Capture the cell that displays the provided text and extract its [x, y] central coordinate. 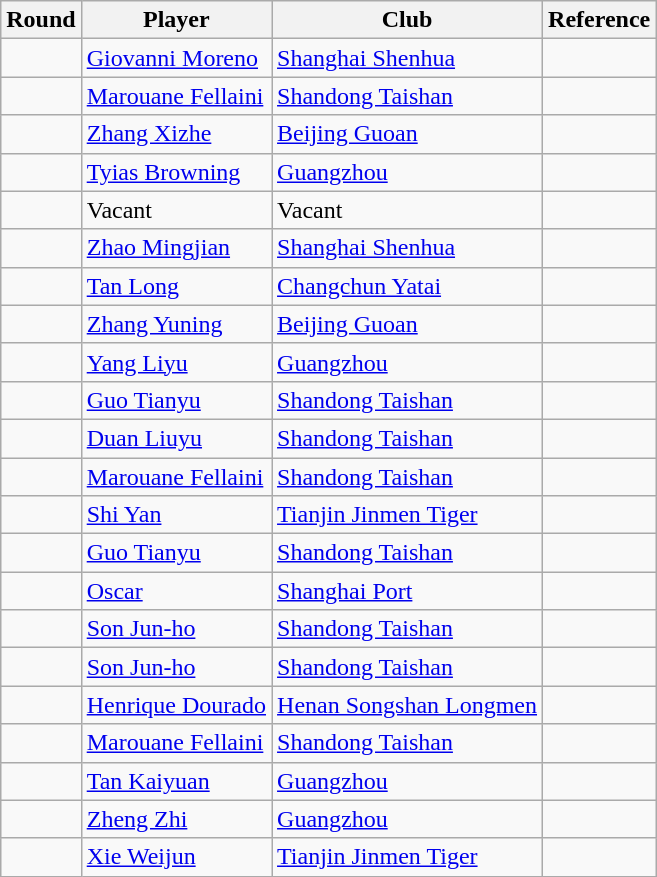
Changchun Yatai [408, 286]
Shanghai Port [408, 591]
Shi Yan [176, 515]
Reference [600, 20]
Tyias Browning [176, 172]
Giovanni Moreno [176, 58]
Oscar [176, 591]
Round [41, 20]
Zheng Zhi [176, 819]
Zhang Yuning [176, 324]
Henrique Dourado [176, 705]
Zhao Mingjian [176, 248]
Player [176, 20]
Tan Long [176, 286]
Club [408, 20]
Henan Songshan Longmen [408, 705]
Xie Weijun [176, 857]
Zhang Xizhe [176, 134]
Yang Liyu [176, 362]
Duan Liuyu [176, 438]
Tan Kaiyuan [176, 781]
